Identify which cell holds the provided text, then report its (X, Y) central coordinate. 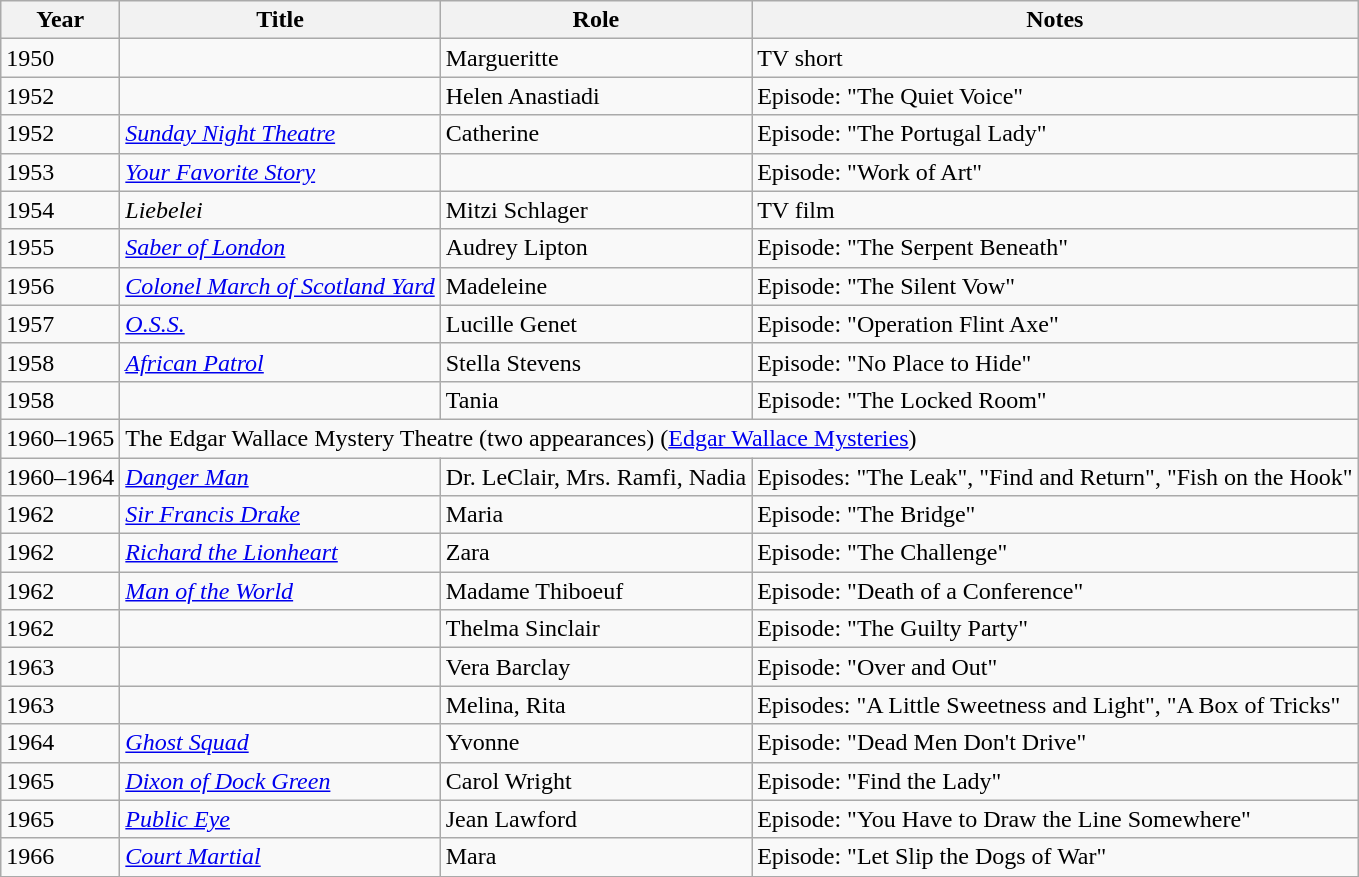
Notes (1055, 20)
Episode: "The Silent Vow" (1055, 286)
Margueritte (596, 58)
Episode: "The Portugal Lady" (1055, 134)
Stella Stevens (596, 362)
1957 (60, 324)
Episode: "No Place to Hide" (1055, 362)
Madame Thiboeuf (596, 591)
1954 (60, 210)
Episode: "Work of Art" (1055, 172)
Mara (596, 857)
Man of the World (280, 591)
Episode: "The Serpent Beneath" (1055, 248)
TV film (1055, 210)
Madeleine (596, 286)
Episode: "Death of a Conference" (1055, 591)
The Edgar Wallace Mystery Theatre (two appearances) (Edgar Wallace Mysteries) (739, 438)
1960–1964 (60, 477)
1950 (60, 58)
Mitzi Schlager (596, 210)
1964 (60, 743)
Jean Lawford (596, 819)
Melina, Rita (596, 705)
Carol Wright (596, 781)
Audrey Lipton (596, 248)
Episode: "Operation Flint Axe" (1055, 324)
Episodes: "A Little Sweetness and Light", "A Box of Tricks" (1055, 705)
Colonel March of Scotland Yard (280, 286)
Year (60, 20)
Lucille Genet (596, 324)
Episode: "Let Slip the Dogs of War" (1055, 857)
Vera Barclay (596, 667)
Court Martial (280, 857)
African Patrol (280, 362)
Sunday Night Theatre (280, 134)
1955 (60, 248)
Helen Anastiadi (596, 96)
Episode: "Find the Lady" (1055, 781)
Tania (596, 400)
Yvonne (596, 743)
Episode: "The Challenge" (1055, 553)
Your Favorite Story (280, 172)
Saber of London (280, 248)
Maria (596, 515)
1956 (60, 286)
1960–1965 (60, 438)
Sir Francis Drake (280, 515)
Episode: "Dead Men Don't Drive" (1055, 743)
Episode: "The Guilty Party" (1055, 629)
Episodes: "The Leak", "Find and Return", "Fish on the Hook" (1055, 477)
Public Eye (280, 819)
O.S.S. (280, 324)
Episode: "The Quiet Voice" (1055, 96)
Richard the Lionheart (280, 553)
1953 (60, 172)
Catherine (596, 134)
Ghost Squad (280, 743)
Episode: "Over and Out" (1055, 667)
Episode: "The Bridge" (1055, 515)
Zara (596, 553)
Dr. LeClair, Mrs. Ramfi, Nadia (596, 477)
Episode: "The Locked Room" (1055, 400)
Episode: "You Have to Draw the Line Somewhere" (1055, 819)
Title (280, 20)
Danger Man (280, 477)
Role (596, 20)
Dixon of Dock Green (280, 781)
Liebelei (280, 210)
Thelma Sinclair (596, 629)
1966 (60, 857)
TV short (1055, 58)
